Provide the (X, Y) coordinate of the cell's center where the given text is located.  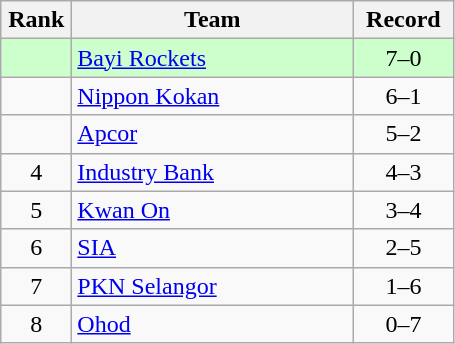
Bayi Rockets (212, 58)
3–4 (404, 210)
7–0 (404, 58)
Ohod (212, 324)
0–7 (404, 324)
PKN Selangor (212, 286)
Industry Bank (212, 172)
2–5 (404, 248)
1–6 (404, 286)
5 (36, 210)
6 (36, 248)
8 (36, 324)
Apcor (212, 134)
Nippon Kokan (212, 96)
Rank (36, 20)
Kwan On (212, 210)
Record (404, 20)
6–1 (404, 96)
4–3 (404, 172)
SIA (212, 248)
4 (36, 172)
7 (36, 286)
5–2 (404, 134)
Team (212, 20)
